Extract the [X, Y] coordinate from the center of the cell holding the provided text.  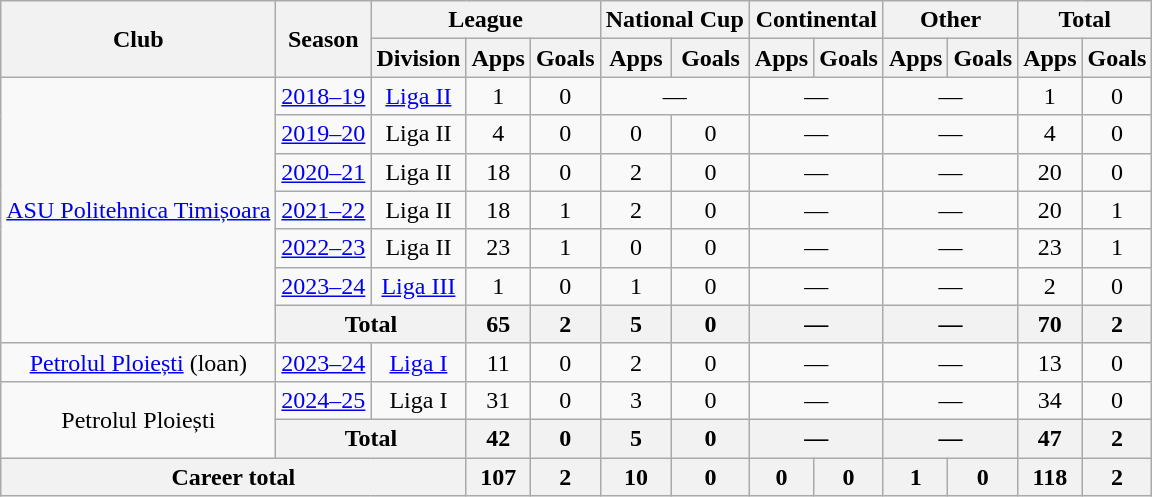
118 [1050, 477]
10 [636, 477]
Career total [234, 477]
League [486, 20]
Club [138, 39]
2019–20 [324, 134]
65 [498, 324]
Division [418, 58]
34 [1050, 400]
47 [1050, 438]
Liga III [418, 286]
Other [950, 20]
13 [1050, 362]
Continental [816, 20]
107 [498, 477]
National Cup [674, 20]
2020–21 [324, 172]
2021–22 [324, 210]
Petrolul Ploiești [138, 419]
42 [498, 438]
70 [1050, 324]
31 [498, 400]
2018–19 [324, 96]
2024–25 [324, 400]
Petrolul Ploiești (loan) [138, 362]
ASU Politehnica Timișoara [138, 210]
Season [324, 39]
2022–23 [324, 248]
11 [498, 362]
3 [636, 400]
